For the text-containing cell, return its midpoint in [X, Y] coordinate format. 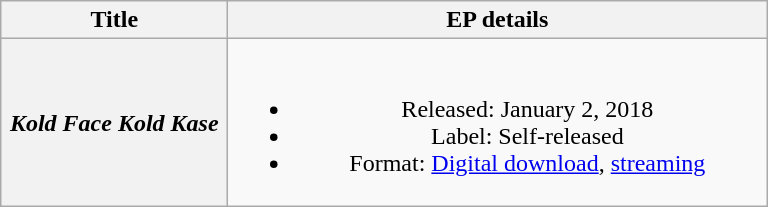
Kold Face Kold Kase [114, 122]
EP details [498, 20]
Title [114, 20]
Released: January 2, 2018Label: Self-releasedFormat: Digital download, streaming [498, 122]
